Extract the [X, Y] coordinate from the center of the cell holding the provided text.  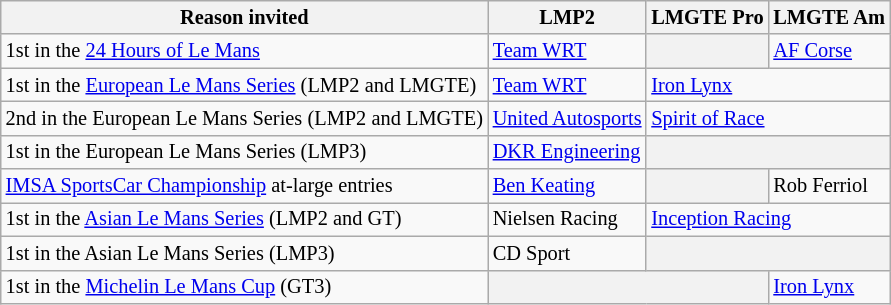
Nielsen Racing [568, 219]
Reason invited [244, 17]
AF Corse [828, 51]
CD Sport [568, 253]
LMGTE Pro [707, 17]
1st in the Michelin Le Mans Cup (GT3) [244, 287]
1st in the European Le Mans Series (LMP3) [244, 152]
1st in the European Le Mans Series (LMP2 and LMGTE) [244, 85]
DKR Engineering [568, 152]
United Autosports [568, 118]
LMGTE Am [828, 17]
2nd in the European Le Mans Series (LMP2 and LMGTE) [244, 118]
LMP2 [568, 17]
Spirit of Race [768, 118]
Rob Ferriol [828, 186]
1st in the Asian Le Mans Series (LMP2 and GT) [244, 219]
1st in the 24 Hours of Le Mans [244, 51]
1st in the Asian Le Mans Series (LMP3) [244, 253]
Ben Keating [568, 186]
Inception Racing [768, 219]
IMSA SportsCar Championship at-large entries [244, 186]
